Identify which cell holds the provided text, then report its (x, y) central coordinate. 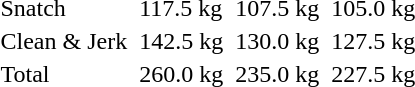
130.0 kg (278, 41)
142.5 kg (182, 41)
